Provide the (X, Y) coordinate of the cell's center where the given text is located.  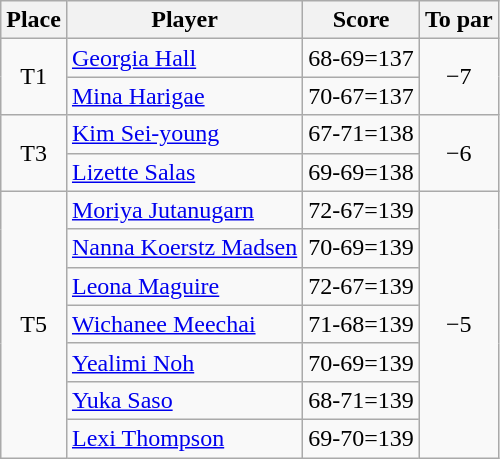
Yuka Saso (184, 400)
Score (362, 20)
−7 (458, 77)
Lizette Salas (184, 172)
69-69=138 (362, 172)
Kim Sei-young (184, 134)
Moriya Jutanugarn (184, 210)
Wichanee Meechai (184, 324)
67-71=138 (362, 134)
71-68=139 (362, 324)
Yealimi Noh (184, 362)
Leona Maguire (184, 286)
68-71=139 (362, 400)
T5 (34, 324)
Lexi Thompson (184, 438)
Nanna Koerstz Madsen (184, 248)
Player (184, 20)
T3 (34, 153)
68-69=137 (362, 58)
−5 (458, 324)
T1 (34, 77)
69-70=139 (362, 438)
70-67=137 (362, 96)
−6 (458, 153)
Mina Harigae (184, 96)
Georgia Hall (184, 58)
Place (34, 20)
To par (458, 20)
